Determine the [x, y] coordinate at the center of the cell enclosing the given text.  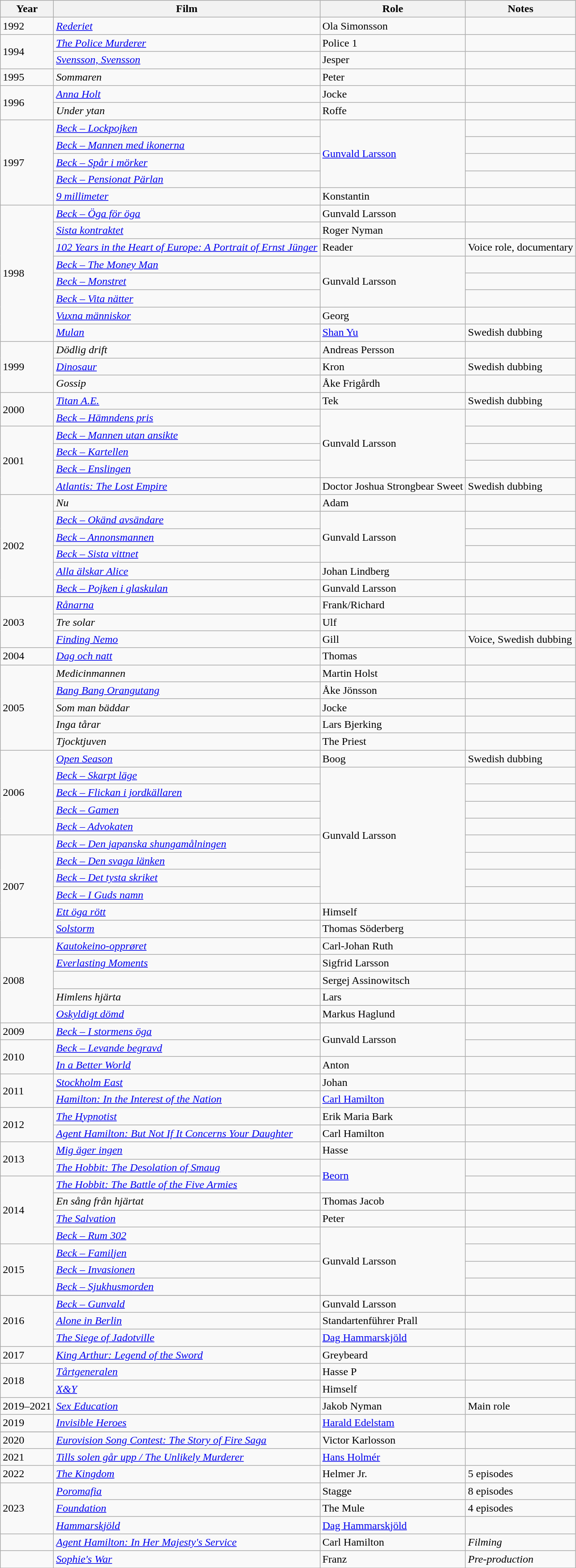
Anton [392, 1065]
Tills solen går upp / The Unlikely Murderer [187, 1457]
Sergej Assinowitsch [392, 980]
Tek [392, 401]
Beck – The Money Man [187, 265]
Finding Nemo [187, 639]
2023 [27, 1508]
Titan A.E. [187, 401]
Som man bäddar [187, 707]
Beck – Annonsmannen [187, 537]
The Kingdom [187, 1474]
Hasse [392, 1150]
2011 [27, 1091]
Tre solar [187, 622]
Stagge [392, 1491]
Beck – Vita nätter [187, 299]
Helmer Jr. [392, 1474]
Thomas Jacob [392, 1201]
5 episodes [520, 1474]
Agent Hamilton: But Not If It Concerns Your Daughter [187, 1133]
2019 [27, 1423]
Foundation [187, 1508]
The Siege of Jadotville [187, 1338]
2012 [27, 1125]
Mig äger ingen [187, 1150]
The Priest [392, 741]
Johan Lindberg [392, 571]
Roffe [392, 111]
Beck – Lockpojken [187, 128]
2004 [27, 656]
Roger Nyman [392, 231]
Kautokeino-opprøret [187, 946]
Hammarskjöld [187, 1525]
Beck – Den japanska shungamålningen [187, 844]
Martin Holst [392, 673]
2002 [27, 546]
2018 [27, 1380]
Rederiet [187, 26]
Beorn [392, 1176]
2008 [27, 980]
The Hypnotist [187, 1116]
Beck – Flickan i jordkällaren [187, 793]
Andreas Persson [392, 350]
Harald Edelstam [392, 1423]
Solstorm [187, 929]
Beck – Den svaga länken [187, 861]
Vuxna människor [187, 316]
Beck – Monstret [187, 282]
2016 [27, 1321]
Beck – Kartellen [187, 452]
Åke Frigårdh [392, 384]
2000 [27, 409]
Filming [520, 1542]
Markus Haglund [392, 1014]
Atlantis: The Lost Empire [187, 486]
Dödlig drift [187, 350]
The Police Murderer [187, 43]
Beck – Hämndens pris [187, 418]
2013 [27, 1159]
2010 [27, 1057]
Beck – Pensionat Pärlan [187, 179]
Thomas [392, 656]
Victor Karlosson [392, 1440]
Standartenführer Prall [392, 1321]
Beck – Öga för öga [187, 214]
2021 [27, 1457]
Stockholm East [187, 1082]
9 millimeter [187, 196]
Lars Bjerking [392, 724]
Hans Holmér [392, 1457]
Johan [392, 1082]
Nu [187, 503]
Åke Jönsson [392, 690]
4 episodes [520, 1508]
Invisible Heroes [187, 1423]
Beck – Spår i mörker [187, 162]
2009 [27, 1031]
Gill [392, 639]
2017 [27, 1355]
Carl-Johan Ruth [392, 946]
Bang Bang Orangutang [187, 690]
Beck – Advokaten [187, 827]
Mulan [187, 333]
The Mule [392, 1508]
Oskyldigt dömd [187, 1014]
Beck – Gamen [187, 810]
In a Better World [187, 1065]
Beck – Sista vittnet [187, 554]
Medicinmannen [187, 673]
Beck – Pojken i glaskulan [187, 588]
Tårtgeneralen [187, 1372]
Adam [392, 503]
Poromafia [187, 1491]
2005 [27, 707]
2020 [27, 1440]
Open Season [187, 759]
Ett öga rött [187, 912]
2019–2021 [27, 1406]
Rånarna [187, 605]
En sång från hjärtat [187, 1201]
Role [392, 9]
Beck – Levande begravd [187, 1048]
Beck – I stormens öga [187, 1031]
Jakob Nyman [392, 1406]
Boog [392, 759]
1998 [27, 273]
Eurovision Song Contest: The Story of Fire Saga [187, 1440]
Voice, Swedish dubbing [520, 639]
Beck – Skarpt läge [187, 776]
2003 [27, 622]
2022 [27, 1474]
Inga tårar [187, 724]
Beck – Rum 302 [187, 1235]
X&Y [187, 1389]
1995 [27, 77]
Beck – Enslingen [187, 469]
Everlasting Moments [187, 963]
Voice role, documentary [520, 248]
Beck – Gunvald [187, 1304]
Doctor Joshua Strongbear Sweet [392, 486]
2006 [27, 793]
Police 1 [392, 43]
2015 [27, 1269]
Sex Education [187, 1406]
Shan Yu [392, 333]
1992 [27, 26]
Beck – Okänd avsändare [187, 520]
1999 [27, 367]
Anna Holt [187, 94]
Sigfrid Larsson [392, 963]
Lars [392, 997]
Dinosaur [187, 367]
Thomas Söderberg [392, 929]
Tjocktjuven [187, 741]
2014 [27, 1210]
Reader [392, 248]
Frank/Richard [392, 605]
The Hobbit: The Battle of the Five Armies [187, 1184]
1997 [27, 162]
The Hobbit: The Desolation of Smaug [187, 1167]
Hasse P [392, 1372]
Beck – I Guds namn [187, 895]
Beck – Mannen utan ansikte [187, 435]
1996 [27, 103]
Notes [520, 9]
Himlens hjärta [187, 997]
Beck – Sjukhusmorden [187, 1286]
Film [187, 9]
Agent Hamilton: In Her Majesty's Service [187, 1542]
Sista kontraktet [187, 231]
Under ytan [187, 111]
Ulf [392, 622]
Georg [392, 316]
Alla älskar Alice [187, 571]
8 episodes [520, 1491]
Beck – Mannen med ikonerna [187, 145]
Year [27, 9]
Kron [392, 367]
Alone in Berlin [187, 1321]
2007 [27, 886]
King Arthur: Legend of the Sword [187, 1355]
1994 [27, 51]
Erik Maria Bark [392, 1116]
2001 [27, 460]
Main role [520, 1406]
Dag och natt [187, 656]
Franz [392, 1559]
Svensson, Svensson [187, 60]
The Salvation [187, 1218]
Hamilton: In the Interest of the Nation [187, 1099]
Sophie's War [187, 1559]
Jesper [392, 60]
Ola Simonsson [392, 26]
Gossip [187, 384]
102 Years in the Heart of Europe: A Portrait of Ernst Jünger [187, 248]
Beck – Det tysta skriket [187, 878]
Sommaren [187, 77]
Pre-production [520, 1559]
Konstantin [392, 196]
Greybeard [392, 1355]
Beck – Invasionen [187, 1269]
Beck – Familjen [187, 1252]
